Pinpoint the cell where the given text exists, returning its [x, y] midpoint coordinate. 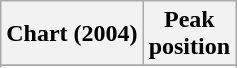
Chart (2004) [72, 34]
Peakposition [189, 34]
